Find where the given text appears and provide that cell's center as [x, y] coordinate. 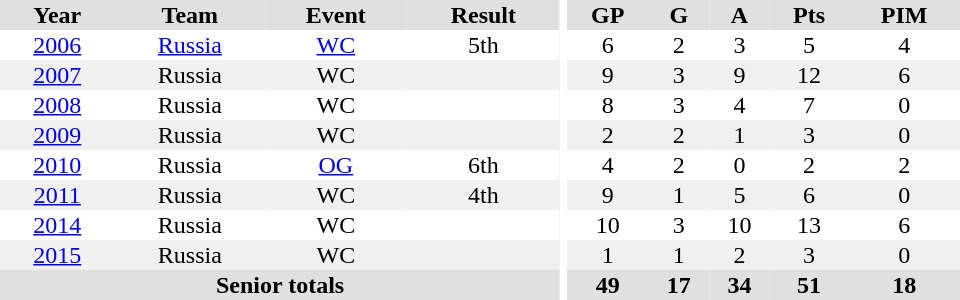
A [740, 15]
2011 [58, 195]
17 [678, 285]
49 [608, 285]
18 [904, 285]
5th [484, 45]
2010 [58, 165]
OG [336, 165]
G [678, 15]
2015 [58, 255]
2007 [58, 75]
Year [58, 15]
PIM [904, 15]
6th [484, 165]
4th [484, 195]
2006 [58, 45]
7 [810, 105]
Result [484, 15]
13 [810, 225]
2014 [58, 225]
Event [336, 15]
Team [190, 15]
51 [810, 285]
8 [608, 105]
GP [608, 15]
Senior totals [280, 285]
12 [810, 75]
2009 [58, 135]
34 [740, 285]
2008 [58, 105]
Pts [810, 15]
